Return the [X, Y] coordinate for the center point of the cell that contains the specified text.  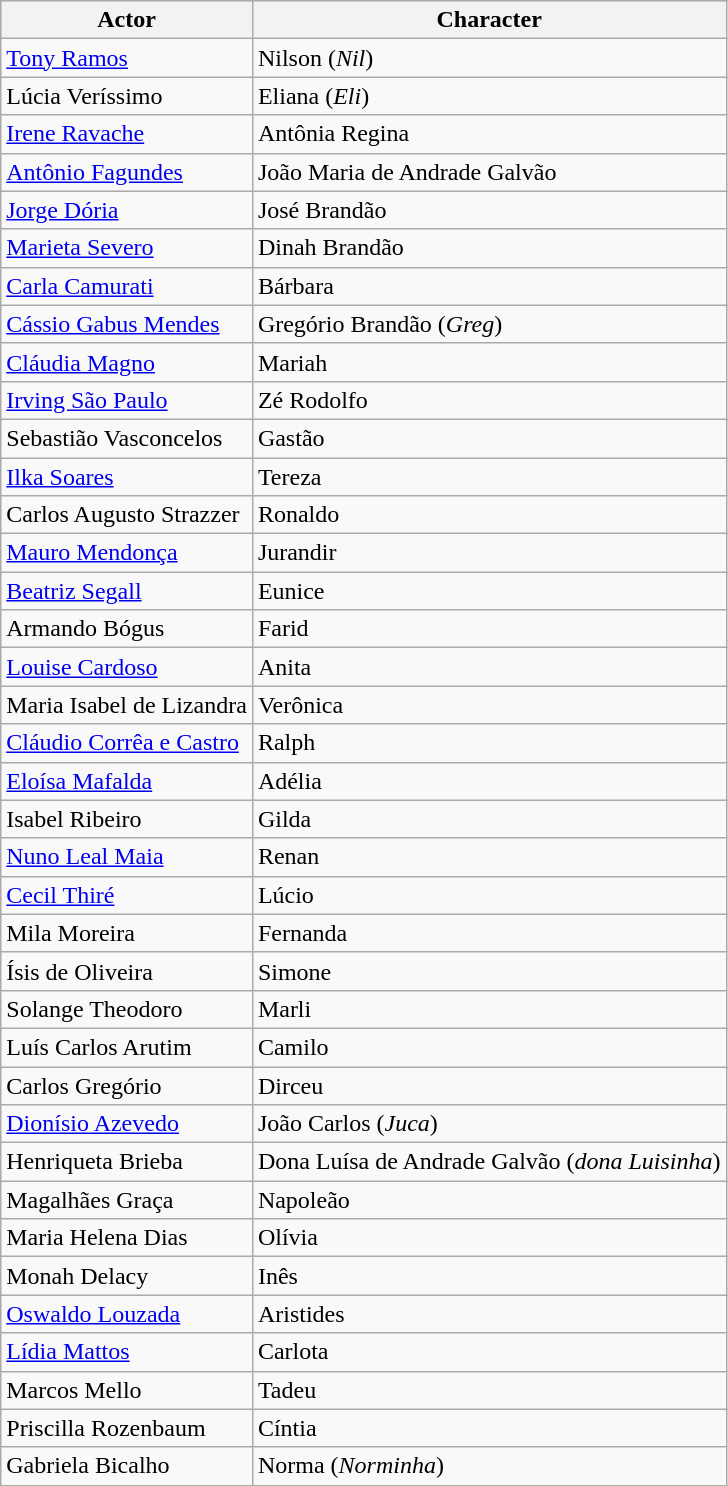
Gastão [489, 438]
Mariah [489, 362]
Marieta Severo [127, 248]
Actor [127, 20]
Carlota [489, 1352]
Gilda [489, 819]
Verônica [489, 705]
Lúcia Veríssimo [127, 96]
Antônio Fagundes [127, 172]
Maria Isabel de Lizandra [127, 705]
Irving São Paulo [127, 400]
Renan [489, 857]
Cláudia Magno [127, 362]
José Brandão [489, 210]
Armando Bógus [127, 629]
Napoleão [489, 1200]
Ilka Soares [127, 477]
Lídia Mattos [127, 1352]
Antônia Regina [489, 134]
Eliana (Eli) [489, 96]
Dona Luísa de Andrade Galvão (dona Luisinha) [489, 1162]
Maria Helena Dias [127, 1238]
Magalhães Graça [127, 1200]
Gregório Brandão (Greg) [489, 324]
Eloísa Mafalda [127, 781]
Henriqueta Brieba [127, 1162]
Marli [489, 1009]
Jurandir [489, 553]
Ronaldo [489, 515]
Zé Rodolfo [489, 400]
Dionísio Azevedo [127, 1124]
Louise Cardoso [127, 667]
Tereza [489, 477]
Bárbara [489, 286]
Ísis de Oliveira [127, 971]
Character [489, 20]
Solange Theodoro [127, 1009]
Carlos Augusto Strazzer [127, 515]
Olívia [489, 1238]
Cíntia [489, 1428]
Gabriela Bicalho [127, 1466]
Tony Ramos [127, 58]
Mila Moreira [127, 933]
João Carlos (Juca) [489, 1124]
Nuno Leal Maia [127, 857]
Farid [489, 629]
Mauro Mendonça [127, 553]
Ralph [489, 743]
Adélia [489, 781]
Oswaldo Louzada [127, 1314]
Cássio Gabus Mendes [127, 324]
Aristides [489, 1314]
Sebastião Vasconcelos [127, 438]
Nilson (Nil) [489, 58]
Cláudio Corrêa e Castro [127, 743]
Jorge Dória [127, 210]
Eunice [489, 591]
Anita [489, 667]
Dinah Brandão [489, 248]
Simone [489, 971]
Tadeu [489, 1390]
Cecil Thiré [127, 895]
Carlos Gregório [127, 1085]
Lúcio [489, 895]
Camilo [489, 1047]
Carla Camurati [127, 286]
Marcos Mello [127, 1390]
Isabel Ribeiro [127, 819]
Beatriz Segall [127, 591]
Irene Ravache [127, 134]
Inês [489, 1276]
Norma (Norminha) [489, 1466]
Monah Delacy [127, 1276]
Luís Carlos Arutim [127, 1047]
Fernanda [489, 933]
Dirceu [489, 1085]
Priscilla Rozenbaum [127, 1428]
João Maria de Andrade Galvão [489, 172]
